Locate the cell with the specified text and output its (x, y) center coordinate. 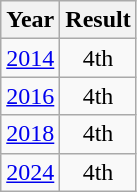
2024 (30, 172)
Result (98, 20)
2014 (30, 58)
Year (30, 20)
2016 (30, 96)
2018 (30, 134)
